Locate the cell with the specified text and output its [x, y] center coordinate. 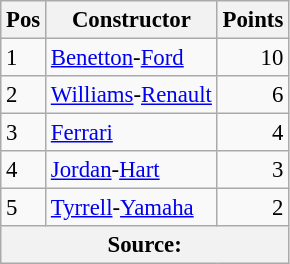
Tyrrell-Yamaha [132, 208]
Pos [24, 20]
1 [24, 58]
Source: [145, 245]
Williams-Renault [132, 95]
6 [252, 95]
Constructor [132, 20]
5 [24, 208]
Points [252, 20]
Jordan-Hart [132, 170]
Benetton-Ford [132, 58]
10 [252, 58]
Ferrari [132, 133]
